Output the [x, y] coordinate of the center of the cell containing the given text.  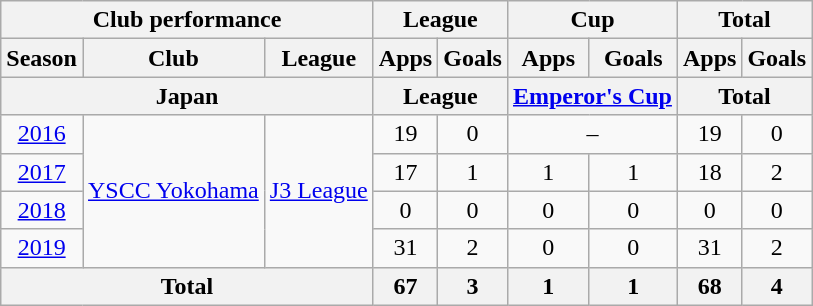
18 [709, 172]
Emperor's Cup [592, 96]
YSCC Yokohama [173, 191]
2018 [42, 210]
68 [709, 286]
Season [42, 58]
4 [777, 286]
67 [405, 286]
– [592, 134]
17 [405, 172]
3 [473, 286]
2017 [42, 172]
Japan [188, 96]
Cup [592, 20]
2019 [42, 248]
2016 [42, 134]
Club [173, 58]
J3 League [318, 191]
Club performance [188, 20]
